Output the [X, Y] coordinate of the center of the cell containing the given text.  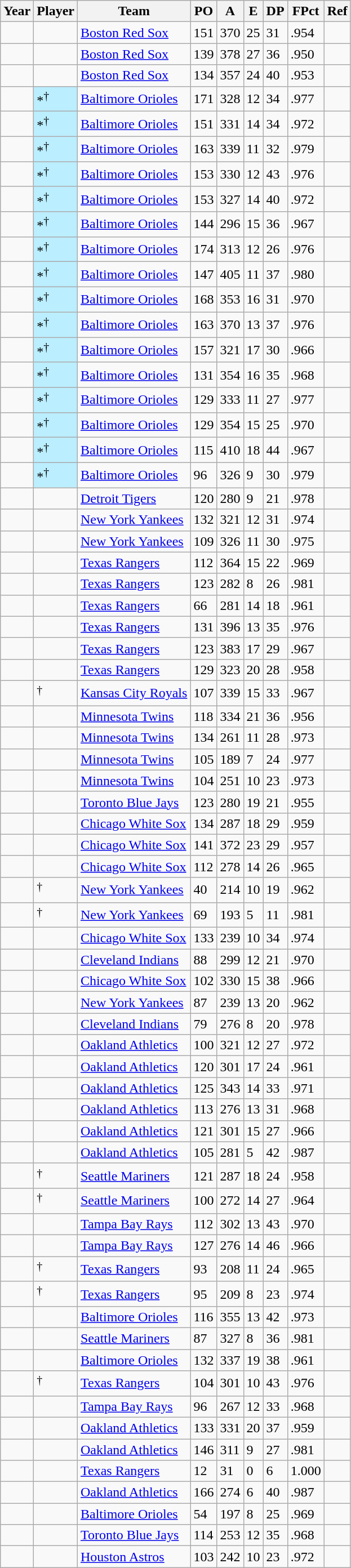
278 [230, 866]
.971 [305, 1088]
146 [204, 1449]
353 [230, 300]
214 [230, 890]
313 [230, 249]
405 [230, 275]
383 [230, 648]
157 [204, 350]
364 [230, 563]
253 [230, 1535]
.957 [305, 845]
197 [230, 1514]
410 [230, 451]
208 [230, 1269]
102 [204, 981]
209 [230, 1294]
299 [230, 960]
.950 [305, 54]
DP [275, 11]
171 [204, 99]
Houston Astros [134, 1557]
0 [254, 1471]
334 [230, 716]
93 [204, 1269]
46 [275, 1245]
22 [275, 563]
166 [204, 1493]
272 [230, 1201]
32 [275, 149]
Detroit Tigers [134, 498]
355 [230, 1317]
7 [254, 759]
261 [230, 738]
Player [56, 11]
251 [230, 781]
141 [204, 845]
Ref [337, 11]
103 [204, 1557]
147 [204, 275]
125 [204, 1088]
.980 [305, 275]
118 [204, 716]
FPct [305, 11]
.954 [305, 33]
E [254, 11]
189 [230, 759]
357 [230, 75]
242 [230, 1557]
1.000 [305, 1471]
396 [230, 627]
109 [204, 541]
.956 [305, 716]
66 [204, 605]
302 [230, 1224]
174 [204, 249]
328 [230, 99]
168 [204, 300]
282 [230, 584]
Kansas City Royals [134, 693]
311 [230, 1449]
333 [230, 400]
Year [17, 11]
343 [230, 1088]
.964 [305, 1201]
337 [230, 1360]
378 [230, 54]
113 [204, 1110]
115 [204, 451]
PO [204, 11]
Team [134, 11]
267 [230, 1406]
144 [204, 224]
.975 [305, 541]
139 [204, 54]
79 [204, 1024]
88 [204, 960]
114 [204, 1535]
323 [230, 670]
116 [204, 1317]
.955 [305, 802]
69 [204, 915]
.953 [305, 75]
54 [204, 1514]
296 [230, 224]
193 [230, 915]
274 [230, 1493]
44 [275, 451]
127 [204, 1245]
372 [230, 845]
A [230, 11]
107 [204, 693]
95 [204, 1294]
